Return (x, y) of the center of cell containing provided text 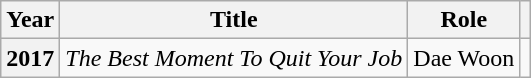
Dae Woon (464, 58)
Role (464, 20)
Year (30, 20)
2017 (30, 58)
Title (234, 20)
The Best Moment To Quit Your Job (234, 58)
